Determine the (x, y) coordinate at the center of the cell enclosing the given text.  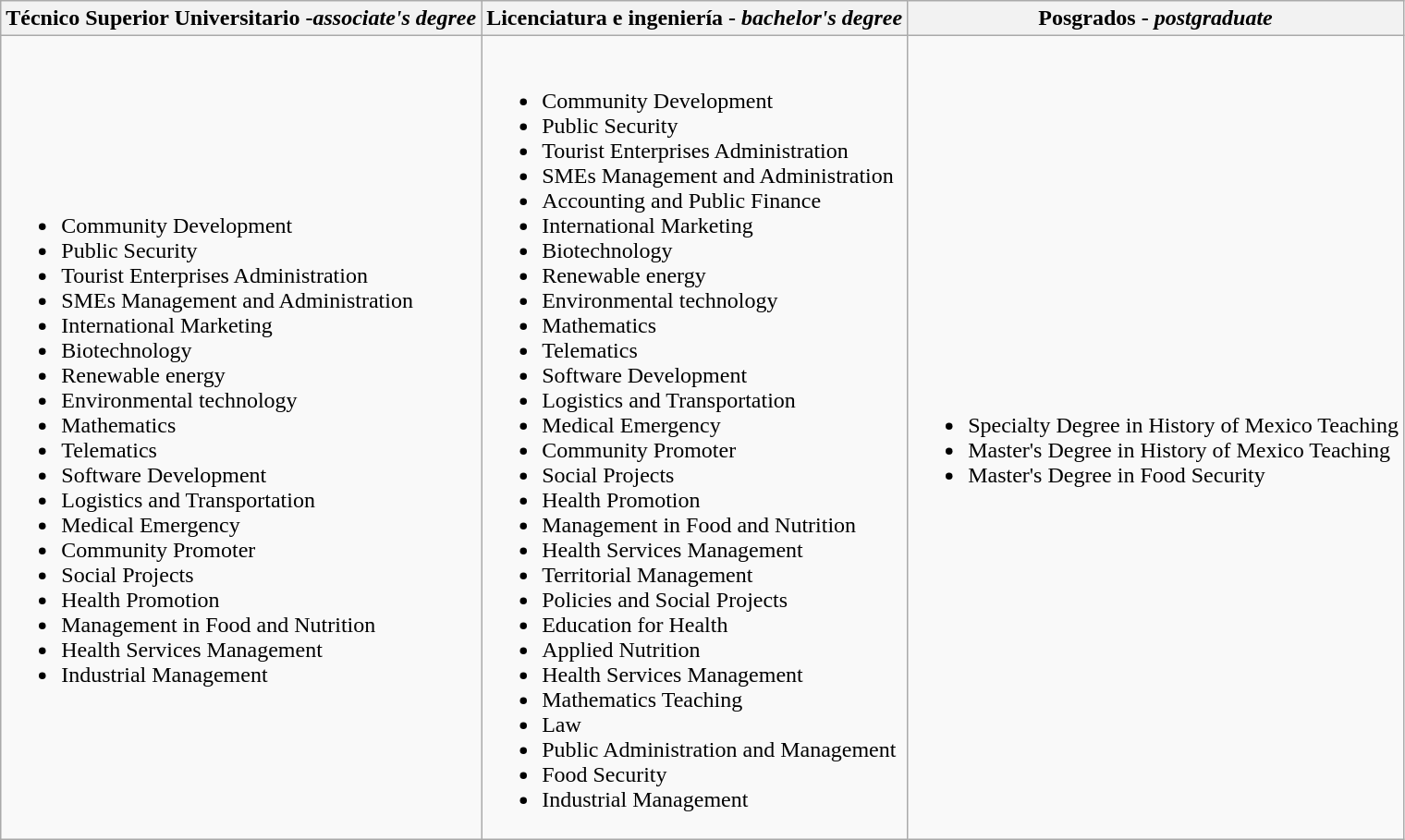
Specialty Degree in History of Mexico TeachingMaster's Degree in History of Mexico TeachingMaster's Degree in Food Security (1155, 438)
Técnico Superior Universitario -associate's degree (241, 18)
Licenciatura e ingeniería - bachelor's degree (695, 18)
Posgrados - postgraduate (1155, 18)
